Locate the cell with the specified text and output its [x, y] center coordinate. 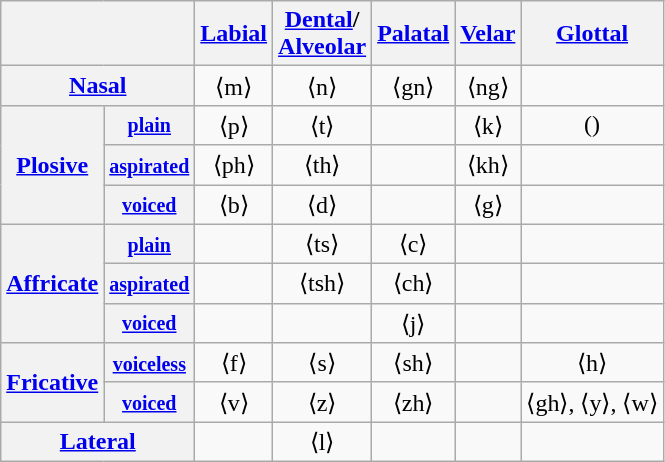
⟨d⟩ [322, 204]
⟨g⟩ [488, 204]
⟨th⟩ [322, 165]
Velar [488, 34]
Labial [234, 34]
Plosive [52, 164]
Affricate [52, 284]
⟨k⟩ [488, 125]
⟨b⟩ [234, 204]
⟨sh⟩ [414, 363]
⟨gh⟩, ⟨y⟩, ⟨w⟩ [592, 402]
⟨kh⟩ [488, 165]
() [592, 125]
Nasal [98, 86]
⟨ch⟩ [414, 284]
⟨n⟩ [322, 86]
⟨zh⟩ [414, 402]
⟨ph⟩ [234, 165]
⟨c⟩ [414, 244]
⟨t⟩ [322, 125]
⟨h⟩ [592, 363]
⟨ng⟩ [488, 86]
Palatal [414, 34]
Fricative [52, 382]
Dental/Alveolar [322, 34]
voiceless [150, 363]
⟨s⟩ [322, 363]
⟨v⟩ [234, 402]
⟨f⟩ [234, 363]
⟨tsh⟩ [322, 284]
⟨gn⟩ [414, 86]
⟨ts⟩ [322, 244]
⟨l⟩ [322, 442]
⟨m⟩ [234, 86]
⟨p⟩ [234, 125]
Lateral [98, 442]
Glottal [592, 34]
⟨z⟩ [322, 402]
⟨j⟩ [414, 323]
